For the text-containing cell, return its midpoint in [x, y] coordinate format. 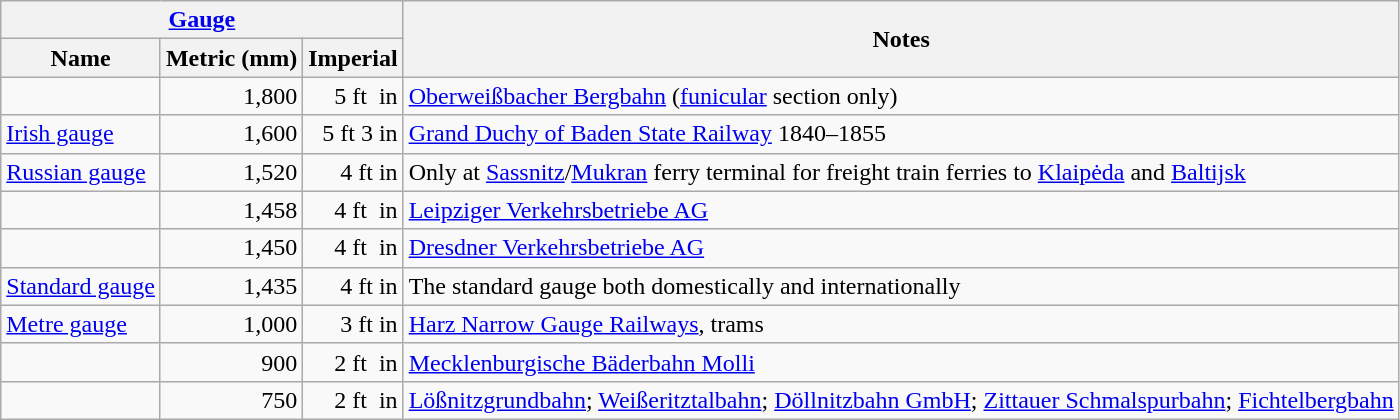
3 ft in [353, 324]
1,000 [231, 324]
Harz Narrow Gauge Railways, trams [901, 324]
1,450 [231, 248]
Mecklenburgische Bäderbahn Molli [901, 362]
1,600 [231, 134]
Russian gauge [81, 172]
750 [231, 400]
Leipziger Verkehrsbetriebe AG [901, 210]
1,435 [231, 286]
Notes [901, 39]
Metre gauge [81, 324]
Irish gauge [81, 134]
5 ft 3 in [353, 134]
Only at Sassnitz/Mukran ferry terminal for freight train ferries to Klaipėda and Baltijsk [901, 172]
Oberweißbacher Bergbahn (funicular section only) [901, 96]
5 ft in [353, 96]
Dresdner Verkehrsbetriebe AG [901, 248]
Lößnitzgrundbahn; Weißeritztalbahn; Döllnitzbahn GmbH; Zittauer Schmalspurbahn; Fichtelbergbahn [901, 400]
Name [81, 58]
Gauge [202, 20]
1,800 [231, 96]
Grand Duchy of Baden State Railway 1840–1855 [901, 134]
Metric (mm) [231, 58]
The standard gauge both domestically and internationally [901, 286]
1,520 [231, 172]
Imperial [353, 58]
900 [231, 362]
Standard gauge [81, 286]
1,458 [231, 210]
